Return [X, Y] of the center of cell containing provided text 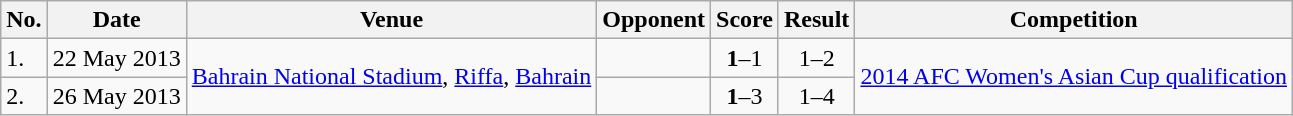
1–2 [816, 58]
1–4 [816, 96]
Date [116, 20]
Result [816, 20]
1–3 [745, 96]
Score [745, 20]
2014 AFC Women's Asian Cup qualification [1074, 77]
No. [24, 20]
1–1 [745, 58]
22 May 2013 [116, 58]
2. [24, 96]
26 May 2013 [116, 96]
1. [24, 58]
Opponent [654, 20]
Competition [1074, 20]
Venue [392, 20]
Bahrain National Stadium, Riffa, Bahrain [392, 77]
